Find where the given text appears and provide that cell's center as [x, y] coordinate. 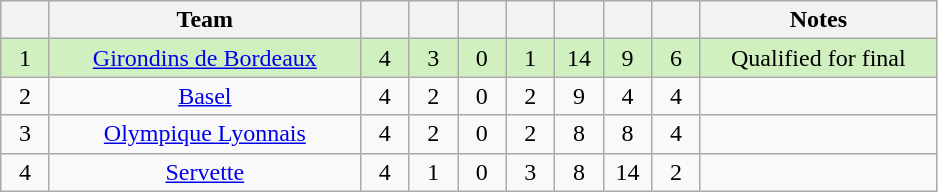
6 [676, 58]
Qualified for final [818, 58]
Olympique Lyonnais [204, 134]
Servette [204, 172]
Team [204, 20]
Notes [818, 20]
Basel [204, 96]
Girondins de Bordeaux [204, 58]
